Search for the cell housing the specified text and yield its [x, y] center coordinate. 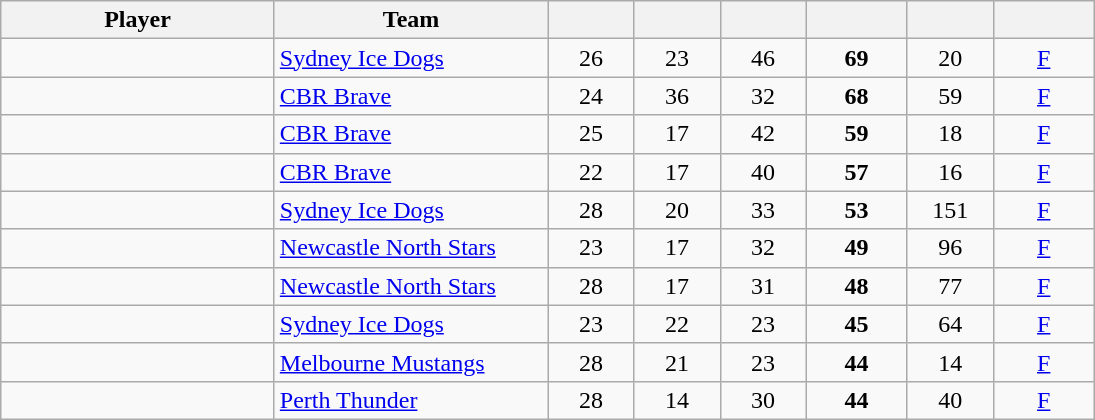
77 [950, 286]
25 [591, 134]
Melbourne Mustangs [411, 362]
151 [950, 210]
Perth Thunder [411, 400]
16 [950, 172]
57 [856, 172]
24 [591, 96]
26 [591, 58]
64 [950, 324]
21 [677, 362]
33 [763, 210]
69 [856, 58]
45 [856, 324]
Team [411, 20]
36 [677, 96]
96 [950, 248]
Player [138, 20]
68 [856, 96]
30 [763, 400]
18 [950, 134]
42 [763, 134]
46 [763, 58]
48 [856, 286]
53 [856, 210]
49 [856, 248]
31 [763, 286]
